Locate the cell with the specified text and output its [X, Y] center coordinate. 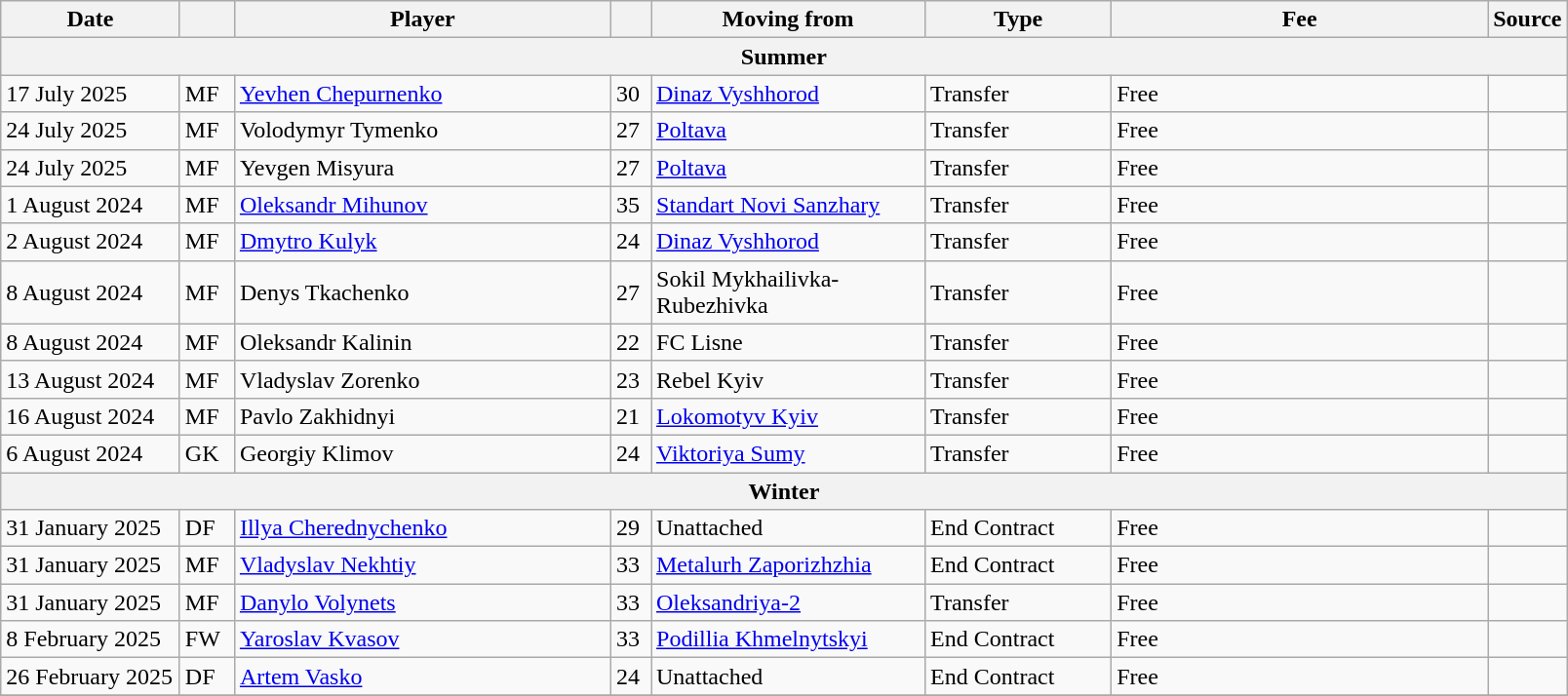
Oleksandr Kalinin [422, 342]
35 [630, 205]
29 [630, 528]
8 February 2025 [91, 639]
23 [630, 379]
Oleksandr Mihunov [422, 205]
Yevgen Misyura [422, 168]
Winter [784, 490]
Artem Vasko [422, 677]
21 [630, 416]
Vladyslav Nekhtiy [422, 565]
Rebel Kyiv [788, 379]
17 July 2025 [91, 94]
6 August 2024 [91, 453]
Volodymyr Tymenko [422, 131]
Standart Novi Sanzhary [788, 205]
2 August 2024 [91, 242]
Metalurh Zaporizhzhia [788, 565]
GK [207, 453]
FW [207, 639]
FC Lisne [788, 342]
Source [1527, 19]
16 August 2024 [91, 416]
Sokil Mykhailivka-Rubezhivka [788, 292]
Vladyslav Zorenko [422, 379]
1 August 2024 [91, 205]
Dmytro Kulyk [422, 242]
Date [91, 19]
Fee [1300, 19]
Lokomotyv Kyiv [788, 416]
Denys Tkachenko [422, 292]
Georgiy Klimov [422, 453]
Yevhen Chepurnenko [422, 94]
26 February 2025 [91, 677]
Moving from [788, 19]
Player [422, 19]
Summer [784, 57]
Podillia Khmelnytskyi [788, 639]
Yaroslav Kvasov [422, 639]
13 August 2024 [91, 379]
Illya Cherednychenko [422, 528]
30 [630, 94]
Oleksandriya-2 [788, 602]
Viktoriya Sumy [788, 453]
Type [1018, 19]
Danylo Volynets [422, 602]
22 [630, 342]
Pavlo Zakhidnyi [422, 416]
